Return the (X, Y) coordinate for the center point of the cell that contains the specified text.  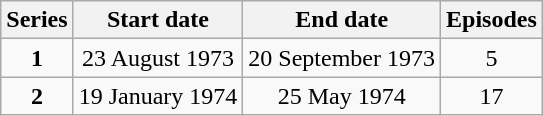
5 (492, 58)
1 (37, 58)
20 September 1973 (342, 58)
Start date (158, 20)
23 August 1973 (158, 58)
19 January 1974 (158, 96)
Series (37, 20)
25 May 1974 (342, 96)
End date (342, 20)
2 (37, 96)
Episodes (492, 20)
17 (492, 96)
